Search for the cell housing the specified text and yield its (x, y) center coordinate. 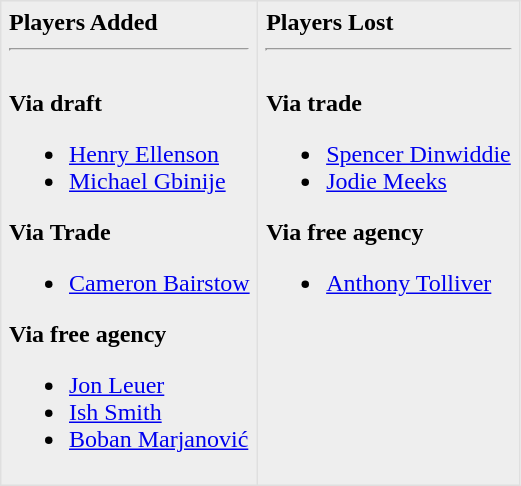
Players Lost Via tradeSpencer DinwiddieJodie MeeksVia free agencyAnthony Tolliver (388, 243)
Players Added Via draftHenry EllensonMichael GbinijeVia TradeCameron BairstowVia free agencyJon LeuerIsh SmithBoban Marjanović (130, 243)
